Locate the cell with the specified text and output its [X, Y] center coordinate. 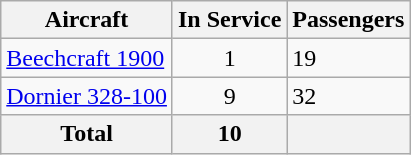
Total [87, 134]
Passengers [348, 20]
1 [229, 58]
9 [229, 96]
Aircraft [87, 20]
19 [348, 58]
In Service [229, 20]
Dornier 328-100 [87, 96]
Beechcraft 1900 [87, 58]
10 [229, 134]
32 [348, 96]
